Capture the cell that displays the provided text and extract its [X, Y] central coordinate. 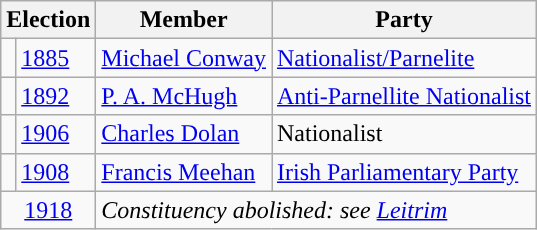
Nationalist/Parnelite [404, 58]
Charles Dolan [184, 134]
1906 [56, 134]
Anti-Parnellite Nationalist [404, 96]
Constituency abolished: see Leitrim [316, 210]
1885 [56, 58]
Election [48, 20]
Nationalist [404, 134]
Michael Conway [184, 58]
1918 [48, 210]
Francis Meehan [184, 172]
1908 [56, 172]
P. A. McHugh [184, 96]
Member [184, 20]
Party [404, 20]
Irish Parliamentary Party [404, 172]
1892 [56, 96]
